For the text-containing cell, return its midpoint in [X, Y] coordinate format. 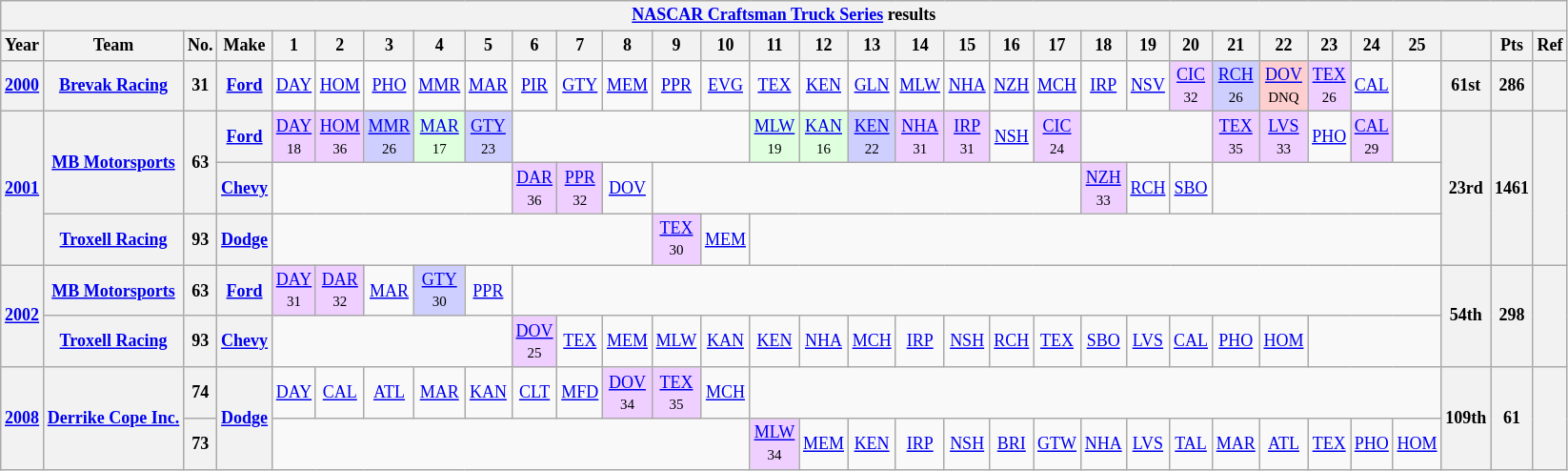
HOM36 [339, 137]
Team [112, 46]
1461 [1513, 189]
5 [489, 46]
54th [1466, 317]
20 [1191, 46]
19 [1148, 46]
DOVDNQ [1284, 86]
PIR [534, 86]
286 [1513, 86]
1 [293, 46]
25 [1417, 46]
Derrike Cope Inc. [112, 418]
GTW [1057, 444]
NZH [1012, 86]
Brevak Racing [112, 86]
Year [23, 46]
14 [920, 46]
GLN [872, 86]
74 [200, 393]
MLW34 [774, 444]
Make [245, 46]
CIC24 [1057, 137]
24 [1372, 46]
MMR [440, 86]
13 [872, 46]
2002 [23, 317]
4 [440, 46]
NZH33 [1103, 188]
12 [824, 46]
KAN16 [824, 137]
No. [200, 46]
109th [1466, 418]
7 [580, 46]
Ref [1550, 46]
298 [1513, 317]
18 [1103, 46]
NSV [1148, 86]
17 [1057, 46]
IRP31 [967, 137]
TAL [1191, 444]
6 [534, 46]
DAY31 [293, 291]
RCH26 [1236, 86]
GTY30 [440, 291]
MFD [580, 393]
73 [200, 444]
DOV34 [628, 393]
MAR17 [440, 137]
11 [774, 46]
LVS33 [1284, 137]
10 [726, 46]
23rd [1466, 189]
NHA31 [920, 137]
2001 [23, 189]
DAR32 [339, 291]
CLT [534, 393]
DOV25 [534, 341]
CAL29 [1372, 137]
DAR36 [534, 188]
23 [1330, 46]
2008 [23, 418]
GTY [580, 86]
9 [676, 46]
61st [1466, 86]
EVG [726, 86]
CIC32 [1191, 86]
22 [1284, 46]
GTY23 [489, 137]
Pts [1513, 46]
DAY18 [293, 137]
3 [389, 46]
2 [339, 46]
TEX30 [676, 239]
61 [1513, 418]
DOV [628, 188]
KEN22 [872, 137]
MMR26 [389, 137]
21 [1236, 46]
15 [967, 46]
NASCAR Craftsman Truck Series results [784, 15]
2000 [23, 86]
BRI [1012, 444]
8 [628, 46]
31 [200, 86]
TEX26 [1330, 86]
16 [1012, 46]
MLW19 [774, 137]
PPR32 [580, 188]
